Detect which cell encompasses the target text, then output its [X, Y] center coordinate. 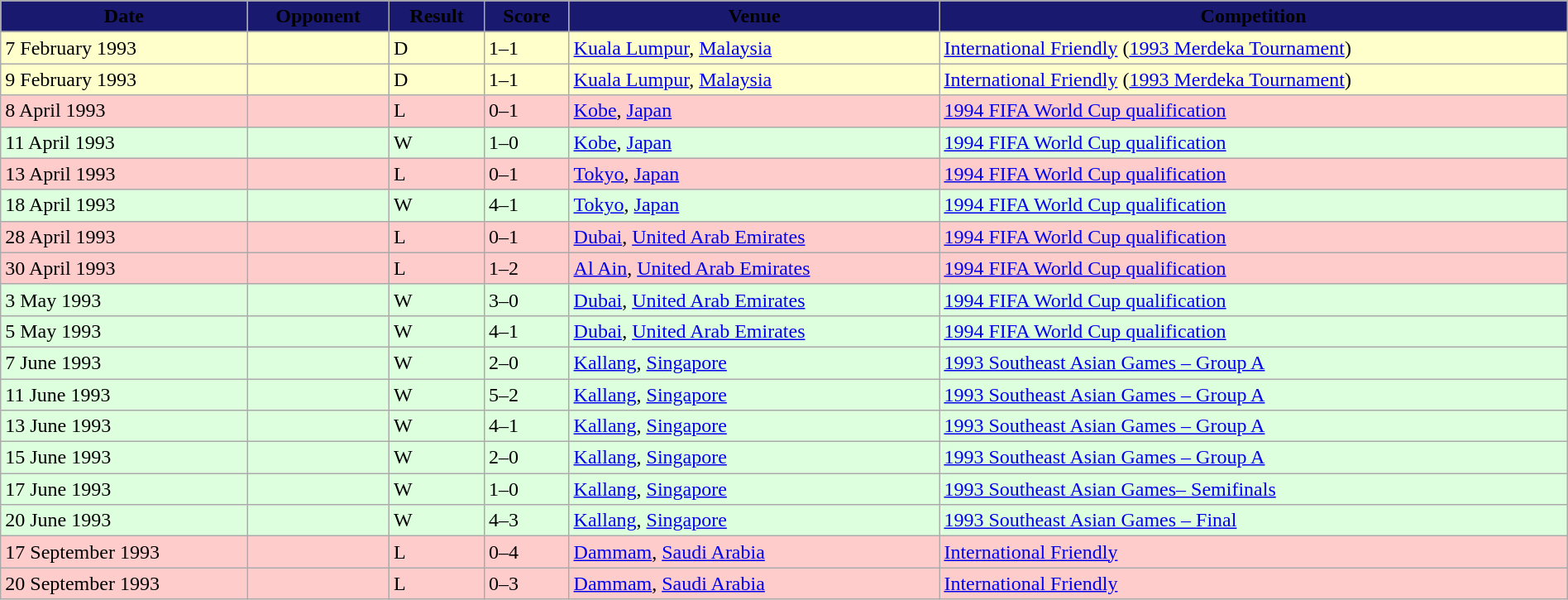
20 September 1993 [124, 583]
1–2 [527, 268]
20 June 1993 [124, 521]
15 June 1993 [124, 458]
11 June 1993 [124, 395]
9 February 1993 [124, 79]
Al Ain, United Arab Emirates [754, 268]
Date [124, 17]
1993 Southeast Asian Games– Semifinals [1254, 489]
11 April 1993 [124, 142]
7 June 1993 [124, 362]
8 April 1993 [124, 111]
Opponent [318, 17]
30 April 1993 [124, 268]
4–3 [527, 521]
1993 Southeast Asian Games – Final [1254, 521]
18 April 1993 [124, 205]
17 June 1993 [124, 489]
7 February 1993 [124, 48]
13 April 1993 [124, 174]
5–2 [527, 395]
17 September 1993 [124, 552]
28 April 1993 [124, 237]
13 June 1993 [124, 426]
5 May 1993 [124, 331]
3–0 [527, 300]
Competition [1254, 17]
Result [437, 17]
0–4 [527, 552]
Score [527, 17]
3 May 1993 [124, 300]
Venue [754, 17]
0–3 [527, 583]
